Capture the cell that displays the provided text and extract its (x, y) central coordinate. 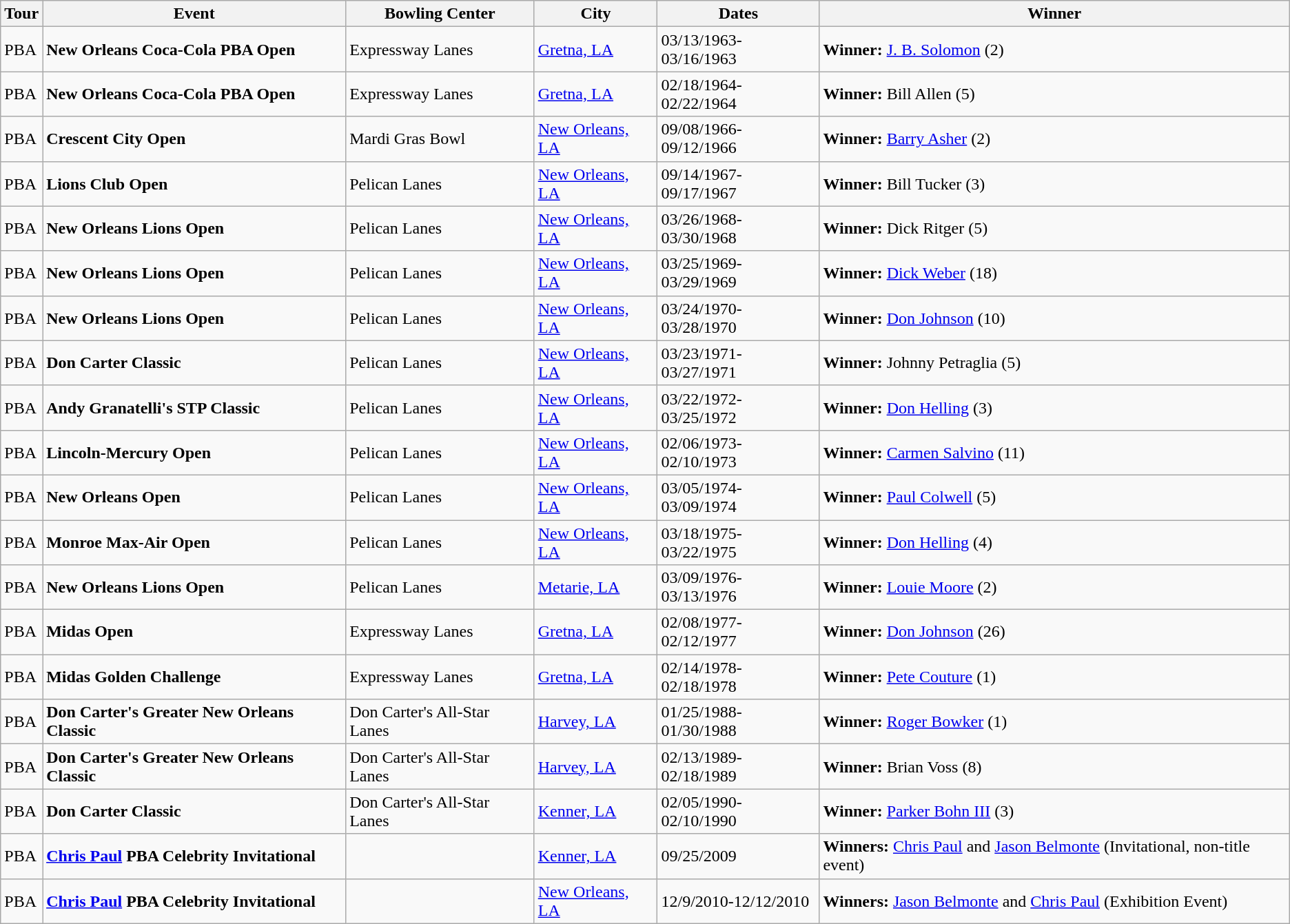
Mardi Gras Bowl (440, 139)
Winner (1054, 14)
02/13/1989-02/18/1989 (739, 766)
02/14/1978-02/18/1978 (739, 677)
Winner: Louie Moore (2) (1054, 587)
09/08/1966-09/12/1966 (739, 139)
Winner: Don Johnson (26) (1054, 633)
Winner: Parker Bohn III (3) (1054, 812)
03/24/1970-03/28/1970 (739, 318)
02/05/1990-02/10/1990 (739, 812)
Tour (22, 14)
Midas Open (194, 633)
03/25/1969-03/29/1969 (739, 273)
Lincoln-Mercury Open (194, 452)
Winner: Dick Weber (18) (1054, 273)
Winner: Don Johnson (10) (1054, 318)
Andy Granatelli's STP Classic (194, 408)
Winner: Don Helling (4) (1054, 542)
Winner: Roger Bowker (1) (1054, 722)
03/18/1975-03/22/1975 (739, 542)
Event (194, 14)
Midas Golden Challenge (194, 677)
03/26/1968-03/30/1968 (739, 229)
03/09/1976-03/13/1976 (739, 587)
03/22/1972-03/25/1972 (739, 408)
02/08/1977-02/12/1977 (739, 633)
Winner: Johnny Petraglia (5) (1054, 362)
02/18/1964-02/22/1964 (739, 94)
12/9/2010-12/12/2010 (739, 901)
Winner: Brian Voss (8) (1054, 766)
Bowling Center (440, 14)
Winner: Bill Tucker (3) (1054, 183)
New Orleans Open (194, 497)
02/06/1973-02/10/1973 (739, 452)
01/25/1988-01/30/1988 (739, 722)
03/13/1963-03/16/1963 (739, 50)
Winner: Pete Couture (1) (1054, 677)
Winner: Paul Colwell (5) (1054, 497)
Monroe Max-Air Open (194, 542)
Winner: Dick Ritger (5) (1054, 229)
Winner: J. B. Solomon (2) (1054, 50)
Winner: Bill Allen (5) (1054, 94)
Winners: Jason Belmonte and Chris Paul (Exhibition Event) (1054, 901)
Winner: Don Helling (3) (1054, 408)
09/25/2009 (739, 856)
Winners: Chris Paul and Jason Belmonte (Invitational, non-title event) (1054, 856)
Crescent City Open (194, 139)
Winner: Barry Asher (2) (1054, 139)
Winner: Carmen Salvino (11) (1054, 452)
Metarie, LA (595, 587)
03/05/1974-03/09/1974 (739, 497)
09/14/1967-09/17/1967 (739, 183)
Dates (739, 14)
City (595, 14)
03/23/1971-03/27/1971 (739, 362)
Lions Club Open (194, 183)
